Scan for the cell matching the given text and deliver its (X, Y) coordinate at center. 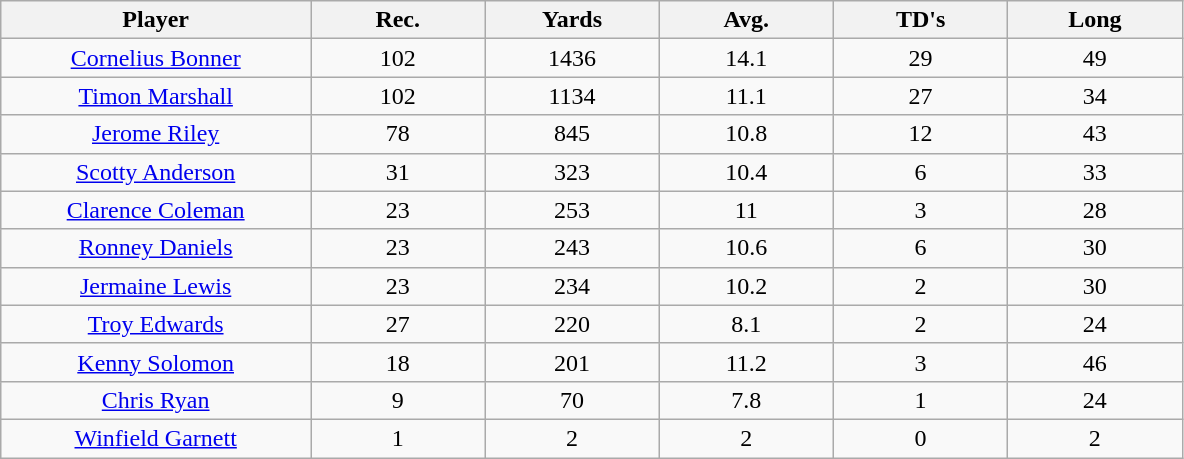
Avg. (746, 20)
Rec. (398, 20)
845 (572, 134)
11.2 (746, 362)
234 (572, 286)
7.8 (746, 400)
0 (920, 438)
11 (746, 210)
46 (1095, 362)
49 (1095, 58)
Scotty Anderson (156, 172)
Kenny Solomon (156, 362)
1436 (572, 58)
Player (156, 20)
34 (1095, 96)
8.1 (746, 324)
10.4 (746, 172)
323 (572, 172)
Troy Edwards (156, 324)
Winfield Garnett (156, 438)
Jermaine Lewis (156, 286)
29 (920, 58)
9 (398, 400)
253 (572, 210)
43 (1095, 134)
12 (920, 134)
Ronney Daniels (156, 248)
78 (398, 134)
TD's (920, 20)
31 (398, 172)
33 (1095, 172)
243 (572, 248)
Long (1095, 20)
220 (572, 324)
18 (398, 362)
Yards (572, 20)
Jerome Riley (156, 134)
10.6 (746, 248)
201 (572, 362)
11.1 (746, 96)
28 (1095, 210)
14.1 (746, 58)
1134 (572, 96)
10.8 (746, 134)
Chris Ryan (156, 400)
Clarence Coleman (156, 210)
10.2 (746, 286)
Timon Marshall (156, 96)
70 (572, 400)
Cornelius Bonner (156, 58)
